Return [x, y] of the center of cell containing provided text 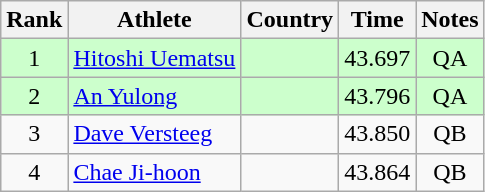
Chae Ji-hoon [154, 172]
2 [34, 96]
43.796 [378, 96]
43.697 [378, 58]
Notes [450, 20]
Rank [34, 20]
1 [34, 58]
Time [378, 20]
Dave Versteeg [154, 134]
43.864 [378, 172]
Hitoshi Uematsu [154, 58]
4 [34, 172]
An Yulong [154, 96]
3 [34, 134]
Athlete [154, 20]
Country [290, 20]
43.850 [378, 134]
